Return the [x, y] coordinate for the center point of the cell that contains the specified text.  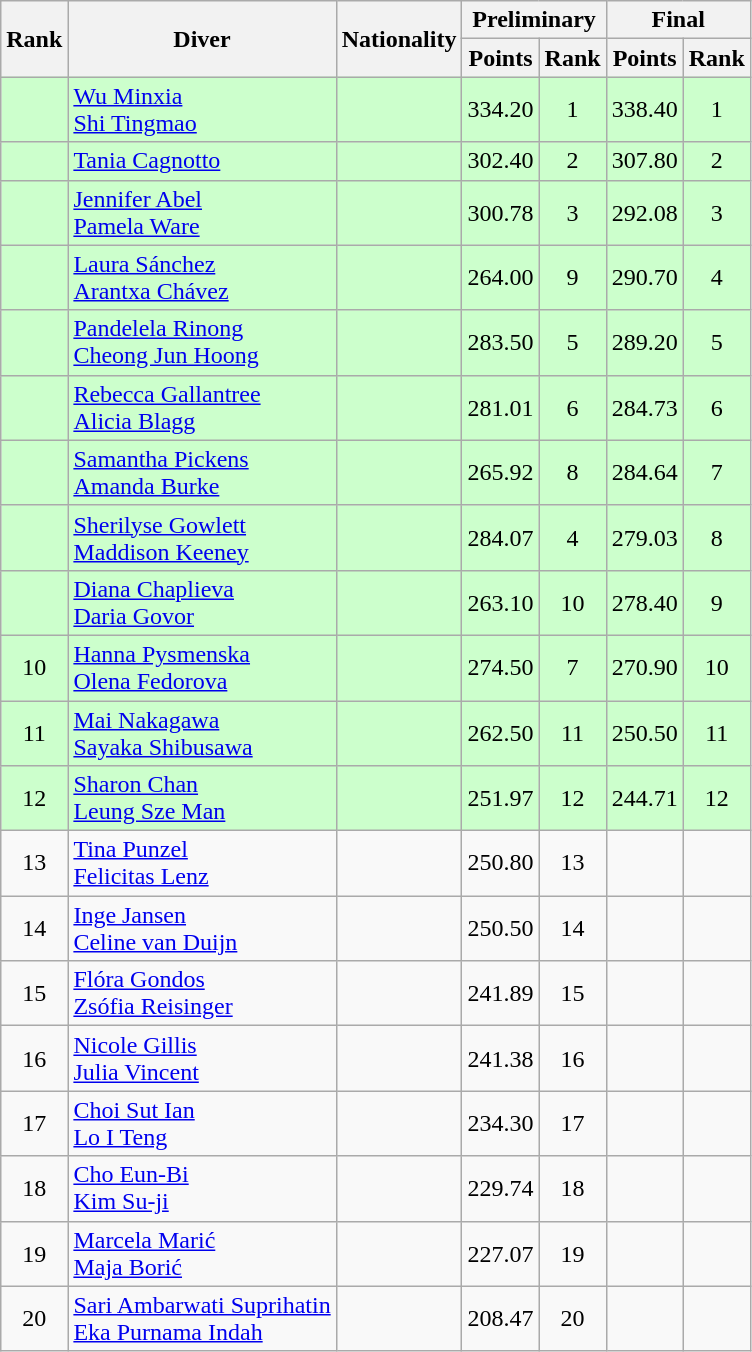
Diana ChaplievaDaria Govor [202, 602]
307.80 [644, 161]
234.30 [500, 1124]
250.80 [500, 864]
274.50 [500, 668]
292.08 [644, 212]
227.07 [500, 1254]
Preliminary [534, 20]
251.97 [500, 798]
Cho Eun-BiKim Su-ji [202, 1188]
284.73 [644, 408]
279.03 [644, 538]
265.92 [500, 472]
229.74 [500, 1188]
283.50 [500, 342]
263.10 [500, 602]
Flóra GondosZsófia Reisinger [202, 994]
Sherilyse GowlettMaddison Keeney [202, 538]
Tania Cagnotto [202, 161]
284.64 [644, 472]
Nationality [399, 39]
262.50 [500, 732]
Marcela MarićMaja Borić [202, 1254]
208.47 [500, 1318]
Samantha PickensAmanda Burke [202, 472]
289.20 [644, 342]
244.71 [644, 798]
338.40 [644, 110]
284.07 [500, 538]
Diver [202, 39]
Jennifer AbelPamela Ware [202, 212]
Rebecca GallantreeAlicia Blagg [202, 408]
300.78 [500, 212]
270.90 [644, 668]
241.38 [500, 1058]
278.40 [644, 602]
281.01 [500, 408]
Pandelela RinongCheong Jun Hoong [202, 342]
Hanna PysmenskaOlena Fedorova [202, 668]
Choi Sut IanLo I Teng [202, 1124]
Tina PunzelFelicitas Lenz [202, 864]
Sari Ambarwati SuprihatinEka Purnama Indah [202, 1318]
Inge JansenCeline van Duijn [202, 928]
241.89 [500, 994]
334.20 [500, 110]
Nicole GillisJulia Vincent [202, 1058]
Wu MinxiaShi Tingmao [202, 110]
Laura SánchezArantxa Chávez [202, 278]
302.40 [500, 161]
264.00 [500, 278]
Final [678, 20]
290.70 [644, 278]
Mai NakagawaSayaka Shibusawa [202, 732]
Sharon ChanLeung Sze Man [202, 798]
